Pinpoint the cell where the given text exists, returning its (X, Y) midpoint coordinate. 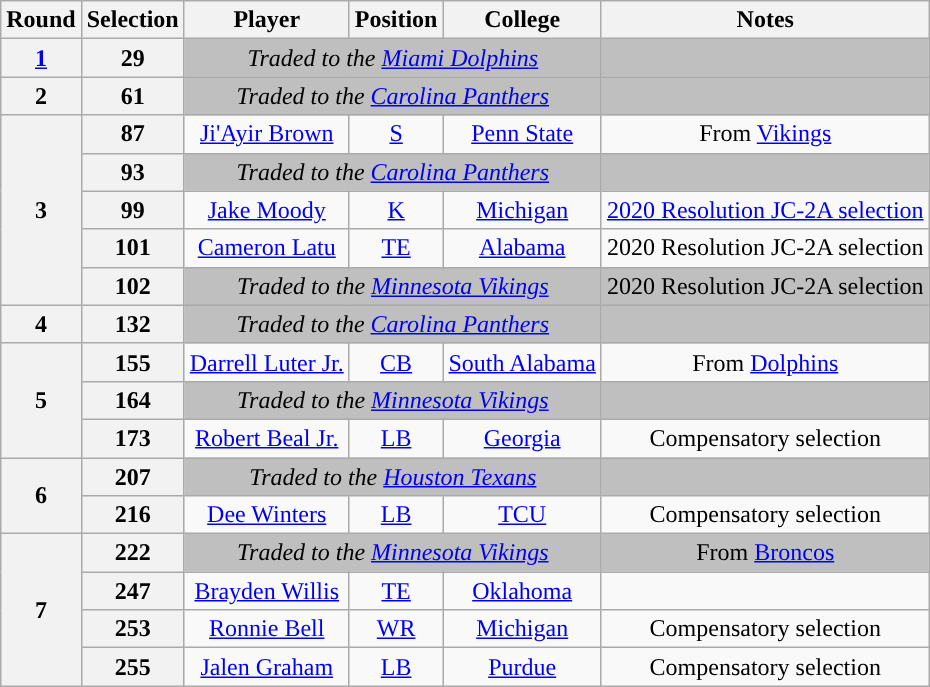
From Vikings (765, 134)
132 (132, 324)
87 (132, 134)
Selection (132, 20)
61 (132, 96)
7 (41, 610)
Purdue (522, 667)
247 (132, 591)
93 (132, 172)
From Broncos (765, 553)
Oklahoma (522, 591)
155 (132, 362)
222 (132, 553)
Traded to the Miami Dolphins (392, 58)
29 (132, 58)
Position (396, 20)
Georgia (522, 438)
Robert Beal Jr. (266, 438)
Darrell Luter Jr. (266, 362)
Traded to the Houston Texans (392, 477)
102 (132, 286)
Penn State (522, 134)
Player (266, 20)
3 (41, 210)
College (522, 20)
6 (41, 496)
164 (132, 400)
5 (41, 400)
WR (396, 629)
S (396, 134)
From Dolphins (765, 362)
173 (132, 438)
101 (132, 248)
Jalen Graham (266, 667)
Notes (765, 20)
Dee Winters (266, 515)
Brayden Willis (266, 591)
Ji'Ayir Brown (266, 134)
Jake Moody (266, 210)
Alabama (522, 248)
99 (132, 210)
TCU (522, 515)
255 (132, 667)
Cameron Latu (266, 248)
4 (41, 324)
253 (132, 629)
CB (396, 362)
K (396, 210)
1 (41, 58)
Round (41, 20)
207 (132, 477)
2 (41, 96)
216 (132, 515)
Ronnie Bell (266, 629)
South Alabama (522, 362)
